Extract the (X, Y) coordinate from the center of the cell holding the provided text.  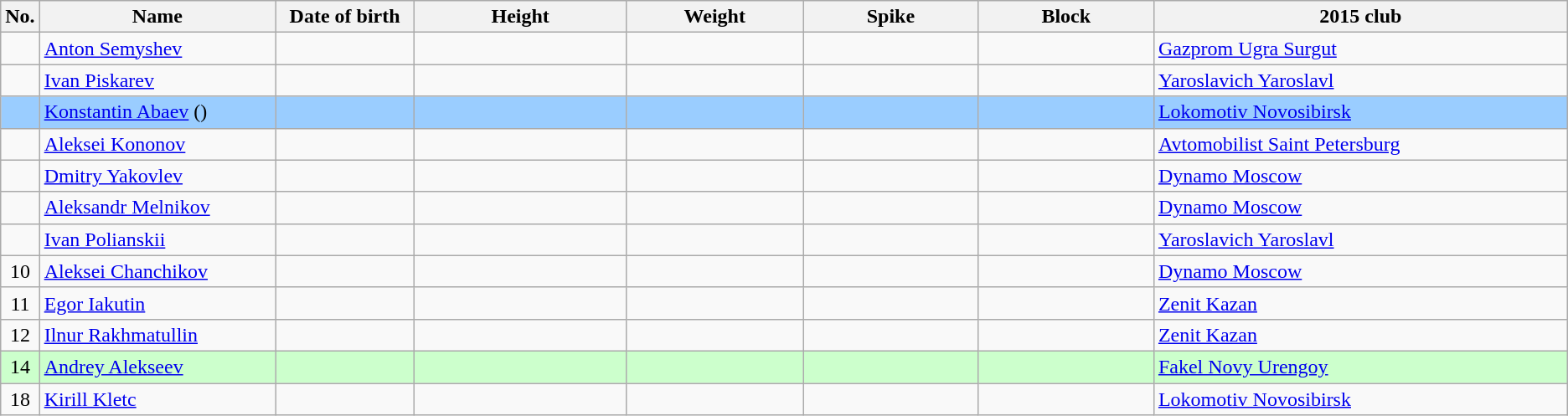
Name (157, 17)
Ivan Piskarev (157, 80)
Dmitry Yakovlev (157, 176)
11 (20, 303)
Fakel Novy Urengoy (1360, 367)
Ivan Polianskii (157, 239)
2015 club (1360, 17)
18 (20, 399)
Height (521, 17)
Kirill Kletc (157, 399)
Aleksei Kononov (157, 144)
Avtomobilist Saint Petersburg (1360, 144)
10 (20, 271)
Aleksei Chanchikov (157, 271)
14 (20, 367)
Andrey Alekseev (157, 367)
Egor Iakutin (157, 303)
Block (1065, 17)
Aleksandr Melnikov (157, 208)
12 (20, 335)
Spike (891, 17)
Weight (715, 17)
Anton Semyshev (157, 49)
Gazprom Ugra Surgut (1360, 49)
No. (20, 17)
Konstantin Abaev () (157, 112)
Date of birth (345, 17)
Ilnur Rakhmatullin (157, 335)
